Capture the cell that displays the provided text and extract its (X, Y) central coordinate. 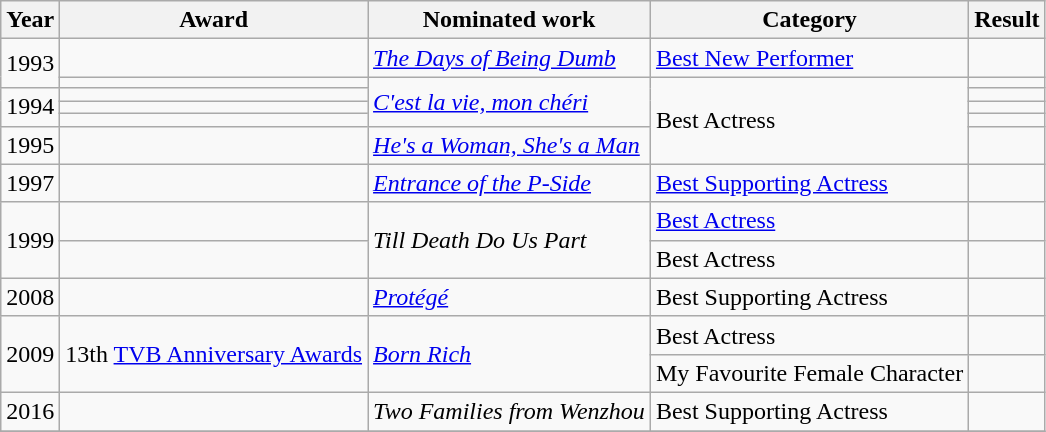
2009 (30, 354)
Born Rich (510, 354)
Till Death Do Us Part (510, 240)
1995 (30, 145)
Entrance of the P-Side (510, 183)
He's a Woman, She's a Man (510, 145)
1994 (30, 107)
C'est la vie, mon chéri (510, 102)
1997 (30, 183)
2008 (30, 297)
My Favourite Female Character (809, 373)
2016 (30, 411)
Nominated work (510, 20)
The Days of Being Dumb (510, 58)
13th TVB Anniversary Awards (214, 354)
Two Families from Wenzhou (510, 411)
Result (1007, 20)
Category (809, 20)
Protégé (510, 297)
Year (30, 20)
Best New Performer (809, 58)
1999 (30, 240)
Award (214, 20)
1993 (30, 64)
